Return (X, Y) of the center of cell containing provided text 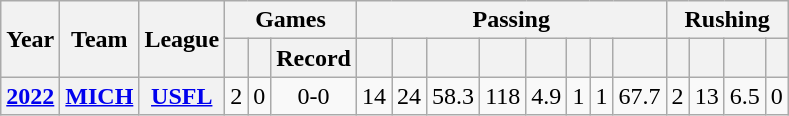
Record (314, 58)
13 (706, 96)
Team (100, 39)
0-0 (314, 96)
Games (291, 20)
6.5 (744, 96)
MICH (100, 96)
67.7 (640, 96)
58.3 (454, 96)
118 (503, 96)
4.9 (546, 96)
2022 (30, 96)
USFL (182, 96)
Passing (511, 20)
Year (30, 39)
Rushing (727, 20)
14 (374, 96)
League (182, 39)
24 (410, 96)
